For the text-containing cell, return its midpoint in [x, y] coordinate format. 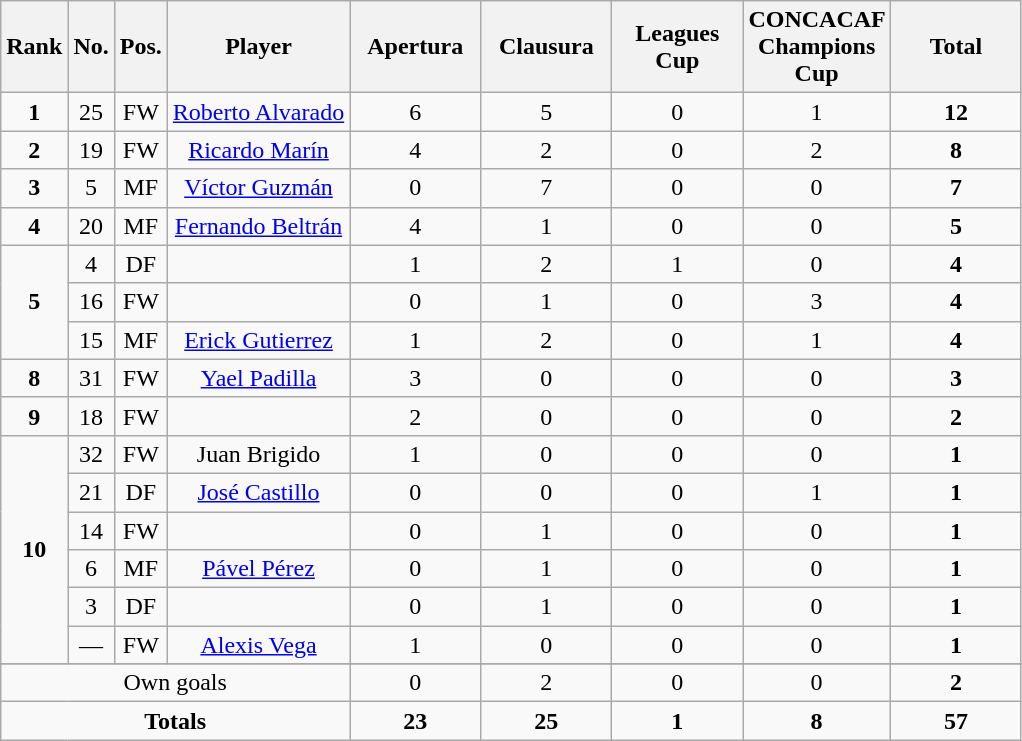
Roberto Alvarado [258, 112]
Ricardo Marín [258, 150]
10 [34, 549]
Player [258, 47]
Fernando Beltrán [258, 226]
Totals [176, 721]
20 [91, 226]
57 [956, 721]
José Castillo [258, 492]
Own goals [176, 683]
Yael Padilla [258, 378]
Total [956, 47]
18 [91, 416]
9 [34, 416]
Apertura [416, 47]
32 [91, 454]
Clausura [546, 47]
15 [91, 340]
Juan Brigido [258, 454]
No. [91, 47]
19 [91, 150]
Rank [34, 47]
Pável Pérez [258, 569]
Alexis Vega [258, 645]
Víctor Guzmán [258, 188]
14 [91, 531]
Erick Gutierrez [258, 340]
Pos. [140, 47]
CONCACAF Champions Cup [816, 47]
21 [91, 492]
31 [91, 378]
12 [956, 112]
Leagues Cup [678, 47]
23 [416, 721]
16 [91, 302]
— [91, 645]
